Locate the cell with the specified text and output its (x, y) center coordinate. 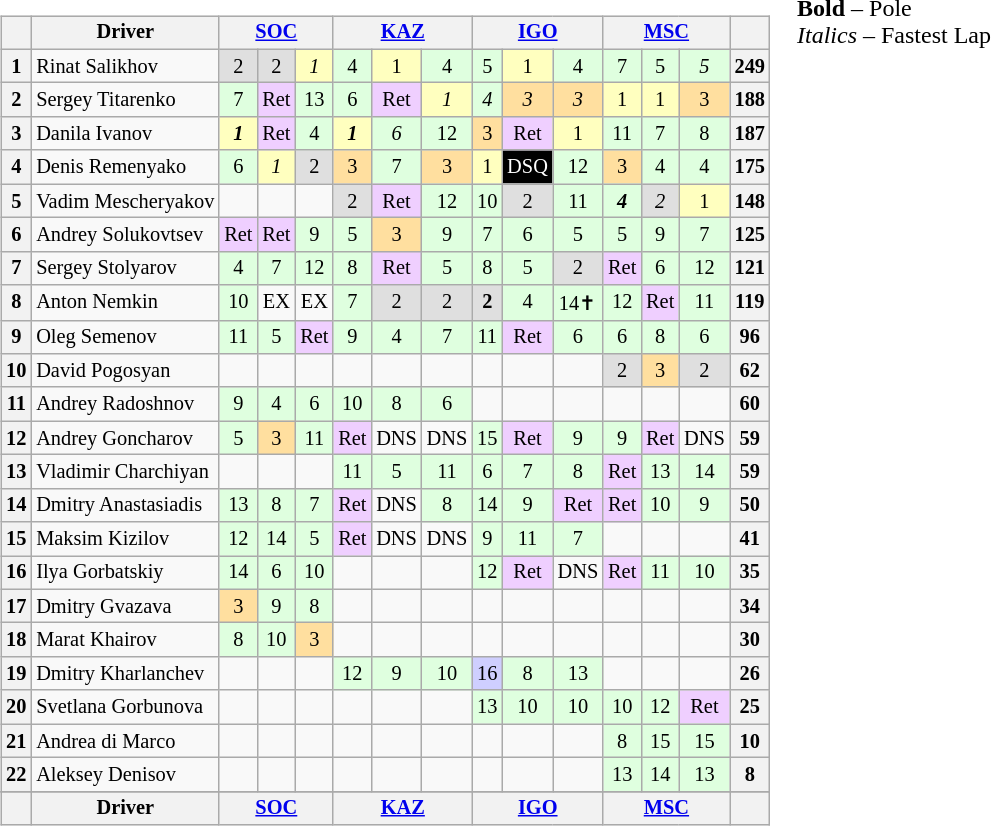
Andrea di Marco (125, 741)
30 (750, 640)
Vadim Mescheryakov (125, 201)
20 (16, 707)
119 (750, 302)
62 (750, 371)
Marat Khairov (125, 640)
Andrey Goncharov (125, 438)
121 (750, 268)
Vladimir Charchiyan (125, 472)
DSQ (527, 167)
Dmitry Kharlanchev (125, 674)
Andrey Radoshnov (125, 404)
Svetlana Gorbunova (125, 707)
Maksim Kizilov (125, 539)
Dmitry Anastasiadis (125, 505)
35 (750, 573)
125 (750, 235)
Ilya Gorbatskiy (125, 573)
175 (750, 167)
41 (750, 539)
18 (16, 640)
Sergey Titarenko (125, 100)
25 (750, 707)
David Pogosyan (125, 371)
188 (750, 100)
Rinat Salikhov (125, 66)
21 (16, 741)
17 (16, 606)
34 (750, 606)
Sergey Stolyarov (125, 268)
19 (16, 674)
Anton Nemkin (125, 302)
Danila Ivanov (125, 134)
Dmitry Gvazava (125, 606)
Oleg Semenov (125, 337)
14✝ (578, 302)
26 (750, 674)
148 (750, 201)
187 (750, 134)
96 (750, 337)
Aleksey Denisov (125, 775)
Andrey Solukovtsev (125, 235)
22 (16, 775)
50 (750, 505)
60 (750, 404)
249 (750, 66)
Denis Remenyako (125, 167)
